Output the [x, y] coordinate of the center of the cell containing the given text.  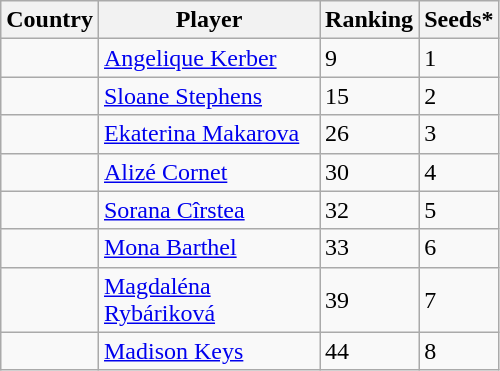
Ranking [370, 20]
26 [370, 134]
5 [459, 210]
Magdaléna Rybáriková [208, 300]
Madison Keys [208, 351]
39 [370, 300]
33 [370, 248]
Player [208, 20]
9 [370, 58]
Sloane Stephens [208, 96]
Angelique Kerber [208, 58]
6 [459, 248]
32 [370, 210]
Alizé Cornet [208, 172]
Country [50, 20]
Mona Barthel [208, 248]
Seeds* [459, 20]
Ekaterina Makarova [208, 134]
4 [459, 172]
2 [459, 96]
3 [459, 134]
44 [370, 351]
30 [370, 172]
15 [370, 96]
7 [459, 300]
8 [459, 351]
Sorana Cîrstea [208, 210]
1 [459, 58]
